Extract the [x, y] coordinate from the center of the cell holding the provided text.  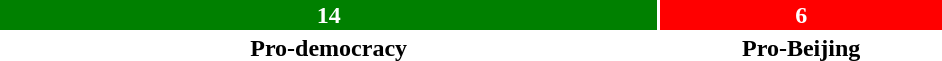
14 [328, 15]
6 [801, 15]
